Return [x, y] of the center of cell containing provided text 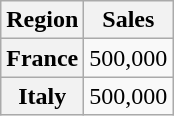
Italy [42, 96]
Sales [128, 20]
Region [42, 20]
France [42, 58]
